Pinpoint the cell where the given text exists, returning its (X, Y) midpoint coordinate. 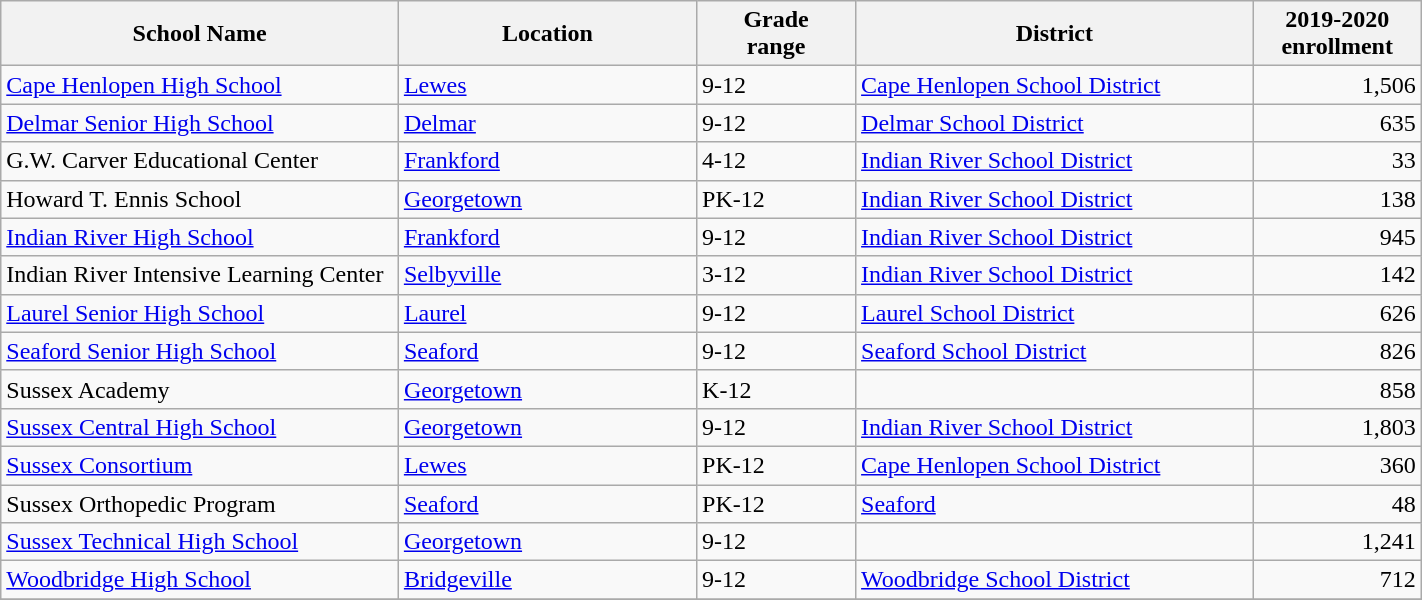
Laurel Senior High School (200, 313)
138 (1337, 199)
District (1055, 34)
945 (1337, 237)
Sussex Consortium (200, 465)
Sussex Orthopedic Program (200, 503)
4-12 (776, 161)
Seaford School District (1055, 351)
Woodbridge School District (1055, 580)
826 (1337, 351)
Sussex Central High School (200, 427)
K-12 (776, 389)
626 (1337, 313)
1,803 (1337, 427)
712 (1337, 580)
635 (1337, 123)
Laurel (547, 313)
Bridgeville (547, 580)
360 (1337, 465)
Delmar School District (1055, 123)
School Name (200, 34)
Sussex Academy (200, 389)
3-12 (776, 275)
142 (1337, 275)
2019-2020enrollment (1337, 34)
Indian River Intensive Learning Center (200, 275)
Delmar Senior High School (200, 123)
G.W. Carver Educational Center (200, 161)
1,241 (1337, 542)
Woodbridge High School (200, 580)
1,506 (1337, 85)
33 (1337, 161)
Delmar (547, 123)
48 (1337, 503)
Cape Henlopen High School (200, 85)
Seaford Senior High School (200, 351)
Graderange (776, 34)
Howard T. Ennis School (200, 199)
Laurel School District (1055, 313)
858 (1337, 389)
Location (547, 34)
Indian River High School (200, 237)
Selbyville (547, 275)
Sussex Technical High School (200, 542)
